Locate the cell with the specified text and output its [x, y] center coordinate. 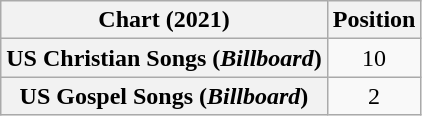
10 [374, 58]
US Christian Songs (Billboard) [164, 58]
2 [374, 96]
Chart (2021) [164, 20]
US Gospel Songs (Billboard) [164, 96]
Position [374, 20]
